Find where the given text appears and provide that cell's center as (x, y) coordinate. 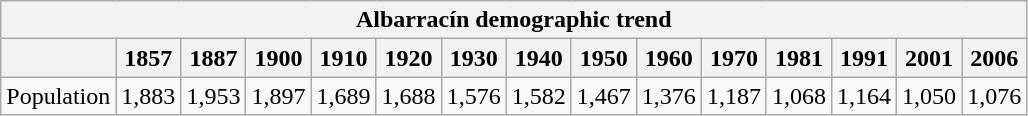
1,883 (148, 96)
1,688 (408, 96)
1900 (278, 58)
1981 (798, 58)
1950 (604, 58)
1970 (734, 58)
1,582 (538, 96)
1910 (344, 58)
1,689 (344, 96)
2001 (930, 58)
1991 (864, 58)
1,076 (994, 96)
Population (58, 96)
1,068 (798, 96)
1,164 (864, 96)
1,050 (930, 96)
1,376 (668, 96)
1857 (148, 58)
1,953 (214, 96)
1920 (408, 58)
Albarracín demographic trend (514, 20)
1,187 (734, 96)
1,897 (278, 96)
1930 (474, 58)
1887 (214, 58)
1960 (668, 58)
2006 (994, 58)
1,467 (604, 96)
1,576 (474, 96)
1940 (538, 58)
